Output the [X, Y] coordinate of the center of the cell containing the given text.  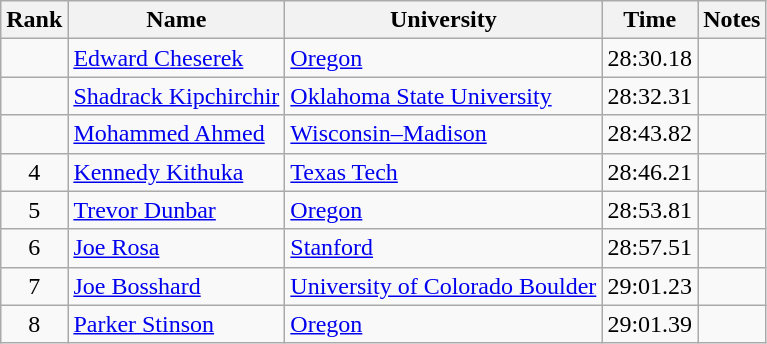
Trevor Dunbar [176, 210]
Joe Rosa [176, 248]
4 [34, 172]
7 [34, 286]
Wisconsin–Madison [444, 134]
Time [650, 20]
Parker Stinson [176, 324]
Rank [34, 20]
28:43.82 [650, 134]
6 [34, 248]
28:32.31 [650, 96]
Kennedy Kithuka [176, 172]
28:30.18 [650, 58]
Oklahoma State University [444, 96]
Mohammed Ahmed [176, 134]
28:57.51 [650, 248]
Texas Tech [444, 172]
Stanford [444, 248]
Edward Cheserek [176, 58]
29:01.23 [650, 286]
5 [34, 210]
University [444, 20]
29:01.39 [650, 324]
Shadrack Kipchirchir [176, 96]
University of Colorado Boulder [444, 286]
28:46.21 [650, 172]
28:53.81 [650, 210]
Joe Bosshard [176, 286]
Notes [732, 20]
Name [176, 20]
8 [34, 324]
